Detect which cell encompasses the target text, then output its [X, Y] center coordinate. 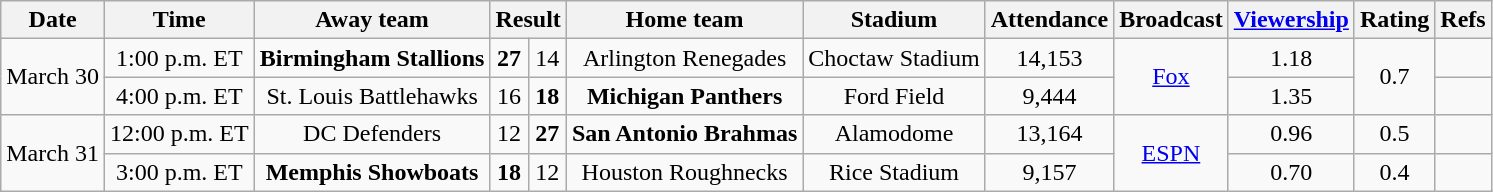
Memphis Showboats [372, 172]
Arlington Renegades [684, 58]
1.18 [1291, 58]
St. Louis Battlehawks [372, 96]
9,444 [1049, 96]
1:00 p.m. ET [179, 58]
Refs [1463, 20]
March 30 [53, 77]
Houston Roughnecks [684, 172]
Rice Stadium [894, 172]
4:00 p.m. ET [179, 96]
Choctaw Stadium [894, 58]
0.70 [1291, 172]
Away team [372, 20]
Time [179, 20]
0.5 [1394, 134]
Ford Field [894, 96]
Rating [1394, 20]
0.4 [1394, 172]
9,157 [1049, 172]
Fox [1172, 77]
14 [547, 58]
Birmingham Stallions [372, 58]
Viewership [1291, 20]
3:00 p.m. ET [179, 172]
Alamodome [894, 134]
16 [509, 96]
Stadium [894, 20]
14,153 [1049, 58]
Attendance [1049, 20]
March 31 [53, 153]
0.96 [1291, 134]
Date [53, 20]
Home team [684, 20]
0.7 [1394, 77]
1.35 [1291, 96]
12:00 p.m. ET [179, 134]
13,164 [1049, 134]
Result [528, 20]
Michigan Panthers [684, 96]
DC Defenders [372, 134]
ESPN [1172, 153]
Broadcast [1172, 20]
San Antonio Brahmas [684, 134]
